Detect which cell encompasses the target text, then output its [X, Y] center coordinate. 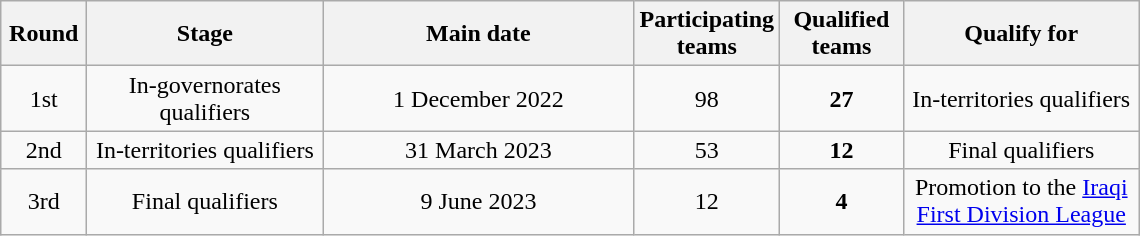
Participating teams [707, 34]
9 June 2023 [478, 202]
1 December 2022 [478, 98]
Qualified teams [842, 34]
2nd [44, 150]
Promotion to the Iraqi First Division League [1021, 202]
98 [707, 98]
1st [44, 98]
31 March 2023 [478, 150]
53 [707, 150]
Qualify for [1021, 34]
27 [842, 98]
Round [44, 34]
4 [842, 202]
3rd [44, 202]
In-governorates qualifiers [205, 98]
Stage [205, 34]
Main date [478, 34]
